Find where the given text appears and provide that cell's center as [x, y] coordinate. 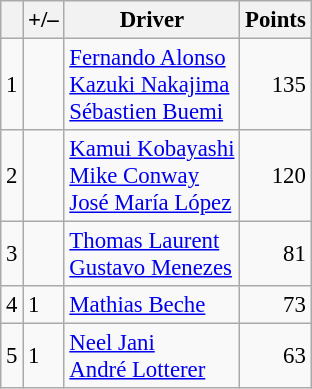
63 [276, 356]
Points [276, 20]
Mathias Beche [152, 305]
135 [276, 85]
Fernando Alonso Kazuki Nakajima Sébastien Buemi [152, 85]
2 [12, 176]
3 [12, 254]
Thomas Laurent Gustavo Menezes [152, 254]
5 [12, 356]
+/– [44, 20]
Driver [152, 20]
Kamui Kobayashi Mike Conway José María López [152, 176]
Neel Jani André Lotterer [152, 356]
4 [12, 305]
120 [276, 176]
73 [276, 305]
81 [276, 254]
